Scan for the cell matching the given text and deliver its (x, y) coordinate at center. 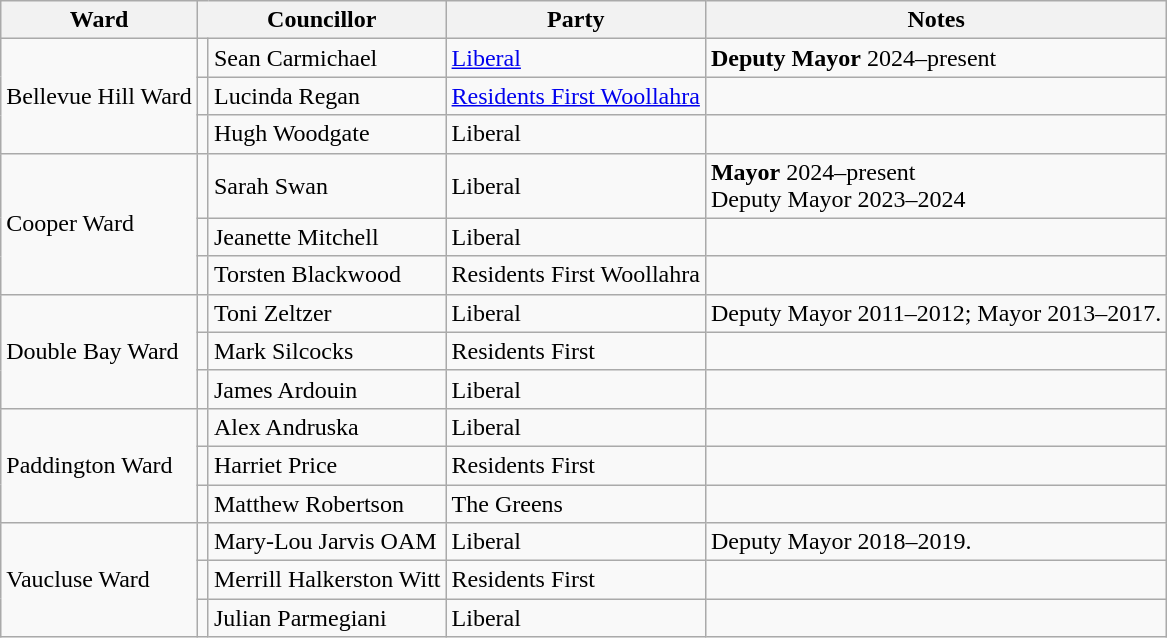
Deputy Mayor 2018–2019. (936, 542)
Merrill Halkerston Witt (327, 580)
Double Bay Ward (100, 351)
The Greens (576, 503)
Mayor 2024–presentDeputy Mayor 2023–2024 (936, 186)
Mark Silcocks (327, 351)
Deputy Mayor 2011–2012; Mayor 2013–2017. (936, 313)
Hugh Woodgate (327, 134)
Notes (936, 20)
Councillor (322, 20)
Torsten Blackwood (327, 275)
Toni Zeltzer (327, 313)
Deputy Mayor 2024–present (936, 58)
Sean Carmichael (327, 58)
Bellevue Hill Ward (100, 96)
Harriet Price (327, 465)
Lucinda Regan (327, 96)
Jeanette Mitchell (327, 237)
Cooper Ward (100, 224)
Paddington Ward (100, 465)
Julian Parmegiani (327, 618)
Alex Andruska (327, 427)
Vaucluse Ward (100, 580)
Matthew Robertson (327, 503)
Mary-Lou Jarvis OAM (327, 542)
James Ardouin (327, 389)
Sarah Swan (327, 186)
Party (576, 20)
Ward (100, 20)
